Return the [X, Y] coordinate for the center point of the cell that contains the specified text.  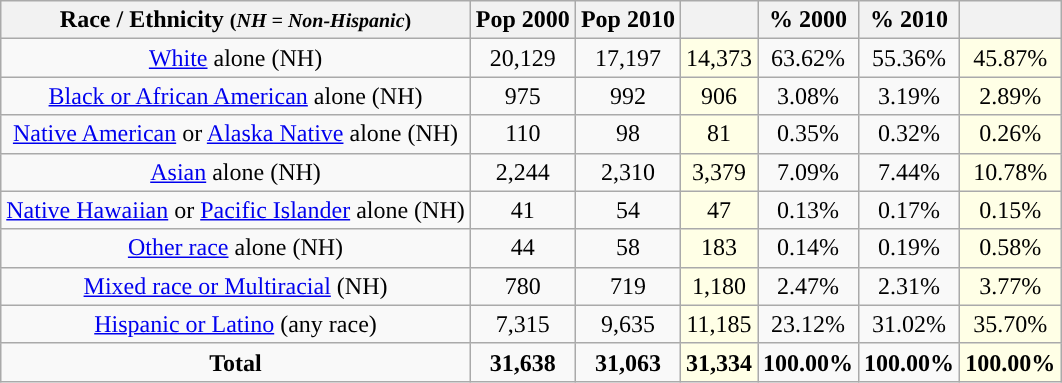
63.62% [808, 58]
110 [522, 134]
780 [522, 286]
% 2000 [808, 20]
2,310 [628, 172]
2.89% [1010, 96]
Hispanic or Latino (any race) [236, 324]
11,185 [718, 324]
Mixed race or Multiracial (NH) [236, 286]
3.19% [910, 96]
0.17% [910, 210]
0.35% [808, 134]
55.36% [910, 58]
0.13% [808, 210]
20,129 [522, 58]
Native American or Alaska Native alone (NH) [236, 134]
31,638 [522, 362]
0.32% [910, 134]
9,635 [628, 324]
7,315 [522, 324]
2.47% [808, 286]
0.19% [910, 248]
54 [628, 210]
35.70% [1010, 324]
23.12% [808, 324]
31,334 [718, 362]
7.44% [910, 172]
Asian alone (NH) [236, 172]
0.58% [1010, 248]
7.09% [808, 172]
44 [522, 248]
Race / Ethnicity (NH = Non-Hispanic) [236, 20]
17,197 [628, 58]
906 [718, 96]
14,373 [718, 58]
45.87% [1010, 58]
Black or African American alone (NH) [236, 96]
0.14% [808, 248]
41 [522, 210]
719 [628, 286]
Total [236, 362]
47 [718, 210]
% 2010 [910, 20]
3,379 [718, 172]
2.31% [910, 286]
1,180 [718, 286]
183 [718, 248]
31.02% [910, 324]
White alone (NH) [236, 58]
Pop 2010 [628, 20]
10.78% [1010, 172]
3.08% [808, 96]
Other race alone (NH) [236, 248]
31,063 [628, 362]
Native Hawaiian or Pacific Islander alone (NH) [236, 210]
992 [628, 96]
81 [718, 134]
98 [628, 134]
0.26% [1010, 134]
58 [628, 248]
975 [522, 96]
Pop 2000 [522, 20]
2,244 [522, 172]
0.15% [1010, 210]
3.77% [1010, 286]
